Find where the given text appears and provide that cell's center as [X, Y] coordinate. 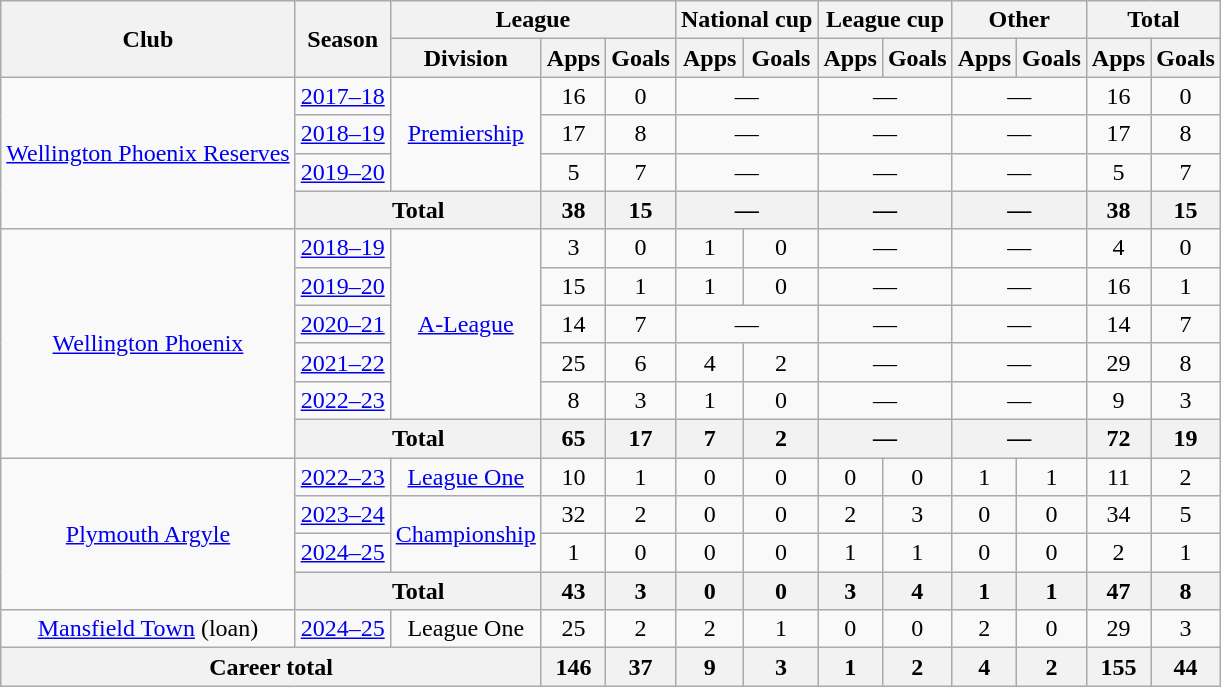
2021–22 [342, 362]
10 [573, 477]
Club [148, 39]
Wellington Phoenix Reserves [148, 153]
11 [1118, 477]
Mansfield Town (loan) [148, 629]
A-League [466, 324]
34 [1118, 515]
Premiership [466, 134]
Plymouth Argyle [148, 534]
19 [1186, 438]
National cup [746, 20]
32 [573, 515]
47 [1118, 591]
6 [641, 362]
44 [1186, 667]
43 [573, 591]
2023–24 [342, 515]
Championship [466, 534]
2020–21 [342, 324]
Division [466, 58]
37 [641, 667]
72 [1118, 438]
65 [573, 438]
Season [342, 39]
Other [1019, 20]
League cup [885, 20]
2017–18 [342, 96]
155 [1118, 667]
League [532, 20]
Wellington Phoenix [148, 343]
Career total [272, 667]
146 [573, 667]
